Pinpoint the cell where the given text exists, returning its [x, y] midpoint coordinate. 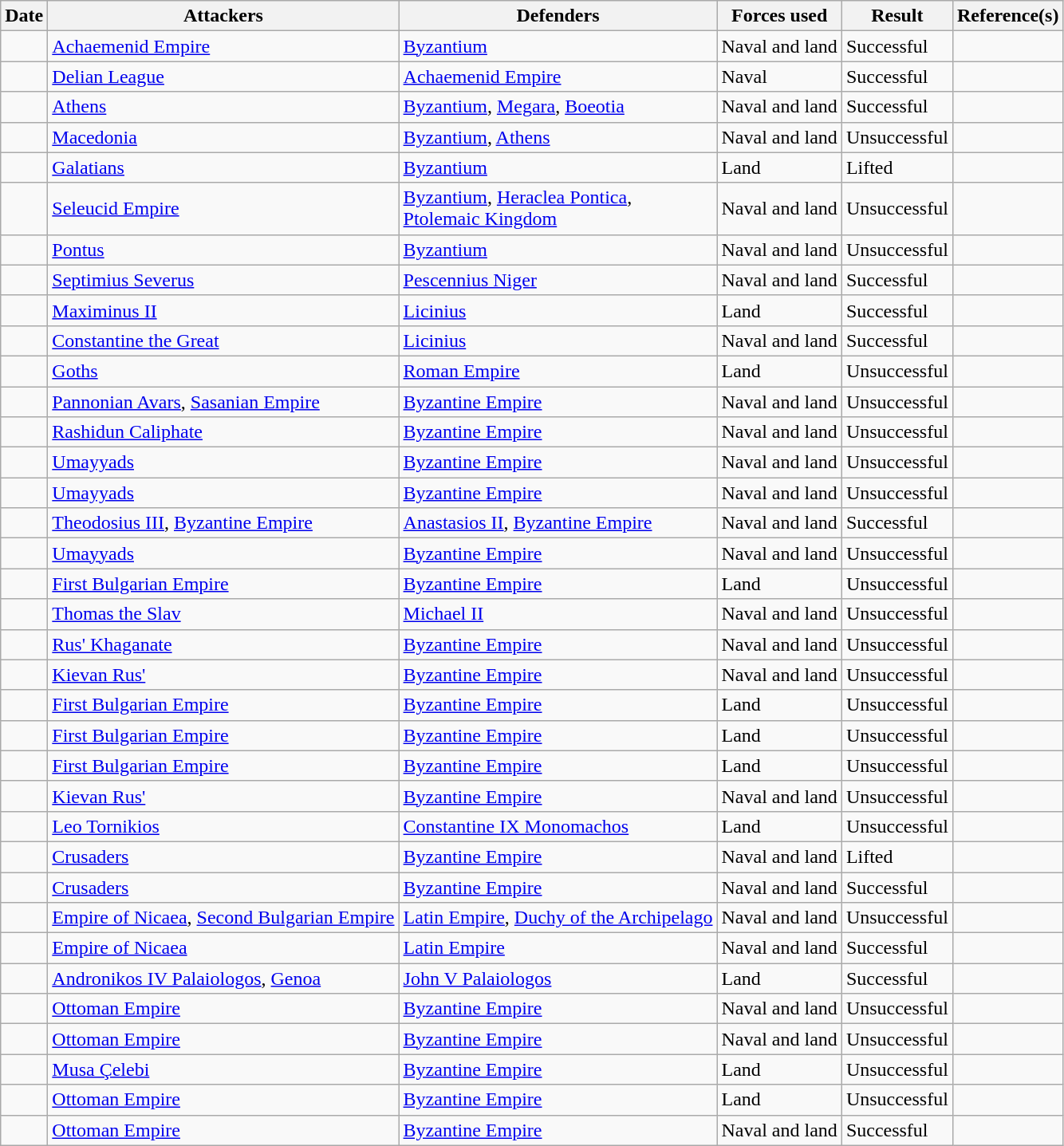
Latin Empire, Duchy of the Archipelago [558, 918]
Empire of Nicaea, Second Bulgarian Empire [223, 918]
Michael II [558, 614]
Athens [223, 107]
Septimius Severus [223, 280]
Pontus [223, 250]
Thomas the Slav [223, 614]
Pannonian Avars, Sasanian Empire [223, 401]
Forces used [779, 16]
Date [24, 16]
Result [897, 16]
Defenders [558, 16]
Byzantium, Athens [558, 137]
Constantine IX Monomachos [558, 826]
Maximinus II [223, 310]
Latin Empire [558, 948]
Anastasios II, Byzantine Empire [558, 523]
Roman Empire [558, 371]
Empire of Nicaea [223, 948]
Leo Tornikios [223, 826]
Andronikos IV Palaiologos, Genoa [223, 979]
Delian League [223, 77]
Naval [779, 77]
John V Palaiologos [558, 979]
Byzantium, Megara, Boeotia [558, 107]
Rus' Khaganate [223, 644]
Reference(s) [1008, 16]
Theodosius III, Byzantine Empire [223, 523]
Galatians [223, 167]
Constantine the Great [223, 341]
Macedonia [223, 137]
Byzantium, Heraclea Pontica,Ptolemaic Kingdom [558, 209]
Attackers [223, 16]
Musa Çelebi [223, 1069]
Pescennius Niger [558, 280]
Seleucid Empire [223, 209]
Rashidun Caliphate [223, 432]
Goths [223, 371]
